Scan for the cell matching the given text and deliver its [X, Y] coordinate at center. 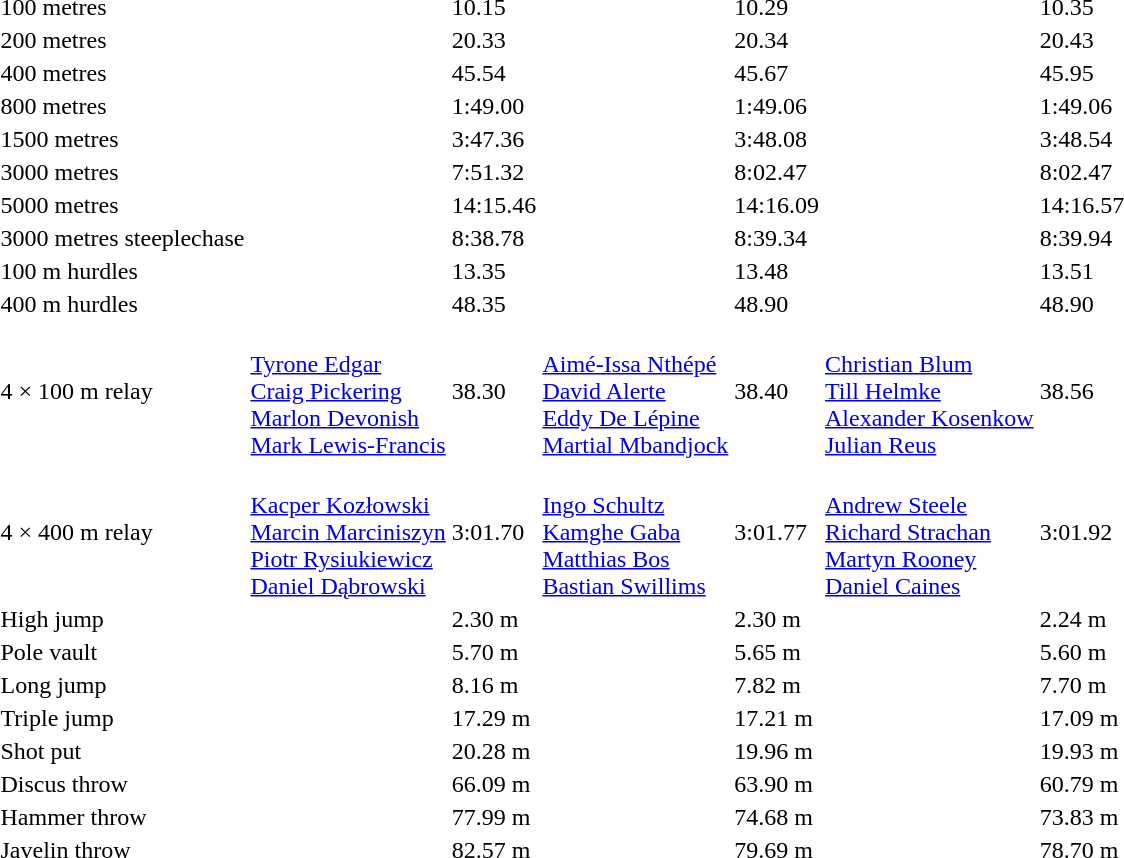
48.35 [494, 304]
63.90 m [777, 784]
48.90 [777, 304]
3:48.08 [777, 139]
17.29 m [494, 718]
38.40 [777, 391]
66.09 m [494, 784]
13.48 [777, 271]
45.54 [494, 73]
7.82 m [777, 685]
5.70 m [494, 652]
3:01.77 [777, 532]
20.33 [494, 40]
3:01.70 [494, 532]
13.35 [494, 271]
8:02.47 [777, 172]
Andrew SteeleRichard StrachanMartyn RooneyDaniel Caines [930, 532]
8:39.34 [777, 238]
8.16 m [494, 685]
14:15.46 [494, 205]
3:47.36 [494, 139]
Ingo SchultzKamghe GabaMatthias BosBastian Swillims [636, 532]
Tyrone EdgarCraig PickeringMarlon DevonishMark Lewis-Francis [348, 391]
Christian BlumTill HelmkeAlexander KosenkowJulian Reus [930, 391]
1:49.06 [777, 106]
1:49.00 [494, 106]
Kacper KozłowskiMarcin MarciniszynPiotr RysiukiewiczDaniel Dąbrowski [348, 532]
77.99 m [494, 817]
14:16.09 [777, 205]
5.65 m [777, 652]
7:51.32 [494, 172]
20.28 m [494, 751]
17.21 m [777, 718]
45.67 [777, 73]
Aimé-Issa NthépéDavid AlerteEddy De LépineMartial Mbandjock [636, 391]
19.96 m [777, 751]
74.68 m [777, 817]
8:38.78 [494, 238]
20.34 [777, 40]
38.30 [494, 391]
